For the text-containing cell, return its midpoint in [X, Y] coordinate format. 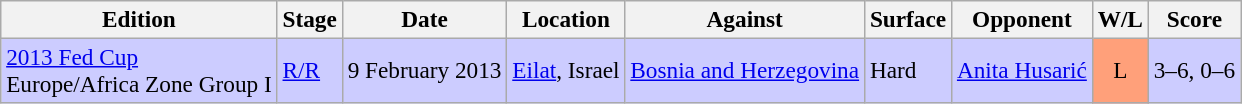
Eilat, Israel [566, 70]
Date [424, 19]
R/R [310, 70]
Stage [310, 19]
Score [1194, 19]
W/L [1120, 19]
2013 Fed Cup Europe/Africa Zone Group I [139, 70]
Against [745, 19]
Edition [139, 19]
Location [566, 19]
Hard [908, 70]
Bosnia and Herzegovina [745, 70]
Surface [908, 19]
3–6, 0–6 [1194, 70]
Opponent [1022, 19]
L [1120, 70]
9 February 2013 [424, 70]
Anita Husarić [1022, 70]
